Provide the [X, Y] coordinate of the cell's center where the given text is located.  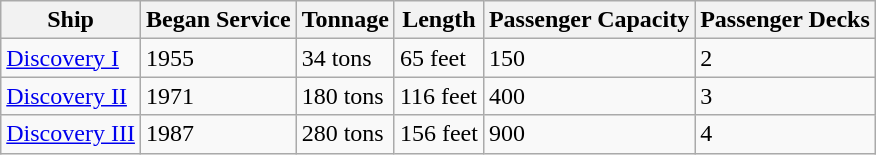
400 [588, 96]
Passenger Decks [786, 20]
Length [438, 20]
65 feet [438, 58]
1955 [218, 58]
4 [786, 134]
156 feet [438, 134]
34 tons [345, 58]
Discovery II [71, 96]
2 [786, 58]
900 [588, 134]
150 [588, 58]
1987 [218, 134]
3 [786, 96]
Began Service [218, 20]
Tonnage [345, 20]
Ship [71, 20]
116 feet [438, 96]
1971 [218, 96]
Discovery III [71, 134]
180 tons [345, 96]
280 tons [345, 134]
Discovery I [71, 58]
Passenger Capacity [588, 20]
